Return the [X, Y] coordinate for the center point of the cell that contains the specified text.  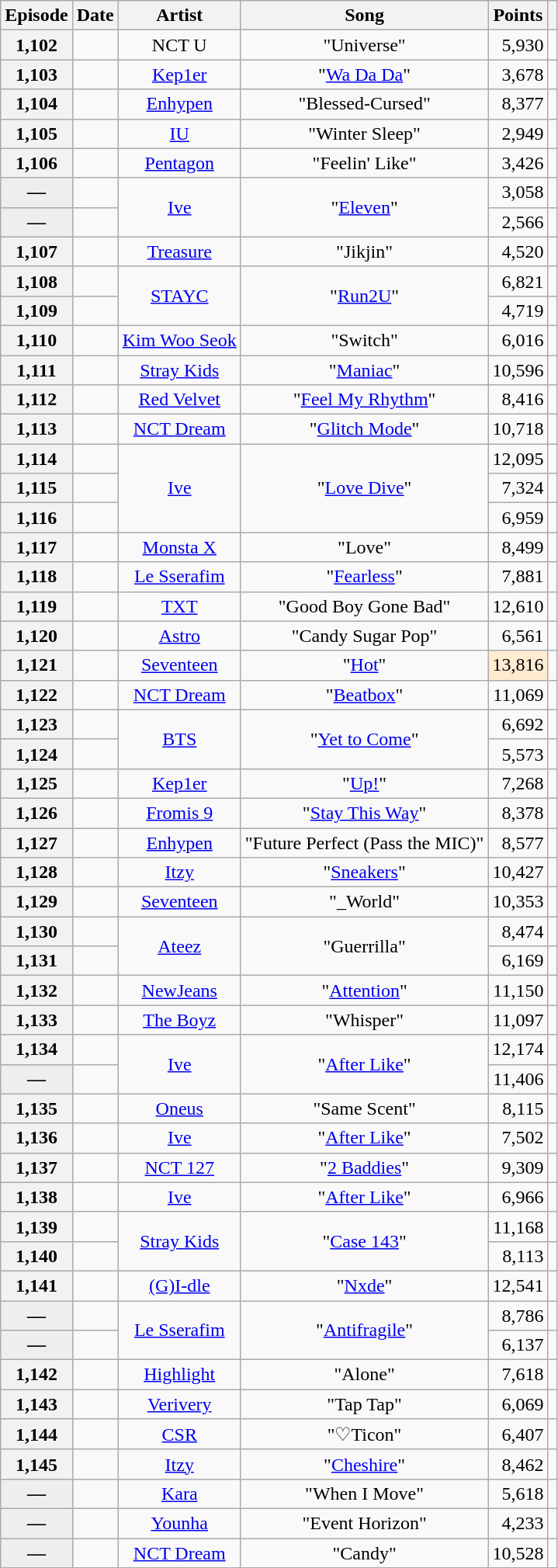
5,930 [518, 45]
"When I Move" [365, 1493]
7,881 [518, 577]
1,115 [36, 488]
10,427 [518, 872]
Treasure [179, 252]
1,108 [36, 281]
"Feel My Rhythm" [365, 400]
3,426 [518, 163]
NewJeans [179, 990]
"Nxde" [365, 1285]
"Same Scent" [365, 1108]
Kim Woo Seok [179, 340]
1,123 [36, 724]
11,150 [518, 990]
"Sneakers" [365, 872]
1,116 [36, 518]
1,103 [36, 75]
1,138 [36, 1197]
13,816 [518, 665]
Oneus [179, 1108]
1,104 [36, 104]
6,821 [518, 281]
12,541 [518, 1285]
1,124 [36, 754]
"Run2U" [365, 296]
Points [518, 16]
"Whisper" [365, 1020]
"Jikjin" [365, 252]
6,016 [518, 340]
Date [95, 16]
"♡Ticon" [365, 1434]
"Yet to Come" [365, 739]
6,966 [518, 1197]
"Glitch Mode" [365, 429]
"Candy Sugar Pop" [365, 636]
1,111 [36, 370]
1,126 [36, 813]
1,134 [36, 1049]
1,106 [36, 163]
Song [365, 16]
6,169 [518, 961]
5,573 [518, 754]
1,105 [36, 134]
1,110 [36, 340]
Ateez [179, 946]
6,959 [518, 518]
7,268 [518, 783]
4,719 [518, 310]
7,324 [518, 488]
"Feelin' Like" [365, 163]
6,561 [518, 636]
"Cheshire" [365, 1464]
Fromis 9 [179, 813]
1,120 [36, 636]
"Alone" [365, 1375]
(G)I-dle [179, 1285]
"Up!" [365, 783]
6,407 [518, 1434]
10,353 [518, 902]
1,121 [36, 665]
1,136 [36, 1138]
8,577 [518, 842]
1,112 [36, 400]
6,069 [518, 1404]
NCT 127 [179, 1167]
8,115 [518, 1108]
2,949 [518, 134]
11,406 [518, 1079]
7,618 [518, 1375]
1,130 [36, 931]
"Event Horizon" [365, 1523]
1,109 [36, 310]
"Love Dive" [365, 488]
"Hot" [365, 665]
"Wa Da Da" [365, 75]
Highlight [179, 1375]
BTS [179, 739]
4,520 [518, 252]
1,133 [36, 1020]
8,474 [518, 931]
Artist [179, 16]
1,144 [36, 1434]
3,058 [518, 193]
12,610 [518, 606]
1,145 [36, 1464]
12,174 [518, 1049]
8,499 [518, 547]
2,566 [518, 222]
"Attention" [365, 990]
"Future Perfect (Pass the MIC)" [365, 842]
8,378 [518, 813]
IU [179, 134]
6,137 [518, 1345]
10,718 [518, 429]
8,416 [518, 400]
1,128 [36, 872]
1,143 [36, 1404]
"2 Baddies" [365, 1167]
1,131 [36, 961]
"Stay This Way" [365, 813]
"Blessed-Cursed" [365, 104]
1,102 [36, 45]
"Tap Tap" [365, 1404]
The Boyz [179, 1020]
Red Velvet [179, 400]
11,097 [518, 1020]
12,095 [518, 459]
Pentagon [179, 163]
3,678 [518, 75]
"Beatbox" [365, 695]
1,117 [36, 547]
1,137 [36, 1167]
1,132 [36, 990]
11,069 [518, 695]
1,118 [36, 577]
8,377 [518, 104]
5,618 [518, 1493]
"Eleven" [365, 207]
CSR [179, 1434]
1,122 [36, 695]
1,125 [36, 783]
1,107 [36, 252]
"Love" [365, 547]
1,129 [36, 902]
1,142 [36, 1375]
TXT [179, 606]
1,135 [36, 1108]
Monsta X [179, 547]
10,596 [518, 370]
"Fearless" [365, 577]
"Candy" [365, 1553]
10,528 [518, 1553]
"Antifragile" [365, 1330]
"Winter Sleep" [365, 134]
"Good Boy Gone Bad" [365, 606]
"Maniac" [365, 370]
8,462 [518, 1464]
"Case 143" [365, 1241]
Kara [179, 1493]
Episode [36, 16]
8,113 [518, 1256]
7,502 [518, 1138]
1,127 [36, 842]
11,168 [518, 1226]
Astro [179, 636]
"Guerrilla" [365, 946]
1,119 [36, 606]
8,786 [518, 1316]
6,692 [518, 724]
NCT U [179, 45]
"Switch" [365, 340]
1,141 [36, 1285]
4,233 [518, 1523]
STAYC [179, 296]
Verivery [179, 1404]
1,140 [36, 1256]
"_World" [365, 902]
1,114 [36, 459]
Younha [179, 1523]
9,309 [518, 1167]
"Universe" [365, 45]
1,139 [36, 1226]
1,113 [36, 429]
